For the text-containing cell, return its midpoint in [x, y] coordinate format. 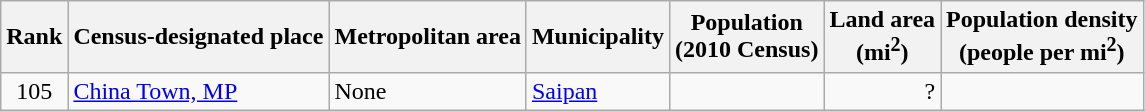
Population density (people per mi2) [1042, 37]
Land area (mi2) [882, 37]
Saipan [598, 91]
China Town, MP [198, 91]
Rank [34, 37]
105 [34, 91]
? [882, 91]
Census-designated place [198, 37]
Metropolitan area [428, 37]
None [428, 91]
Municipality [598, 37]
Population (2010 Census) [747, 37]
